From the cell containing the given text, extract its center point as [X, Y] coordinate. 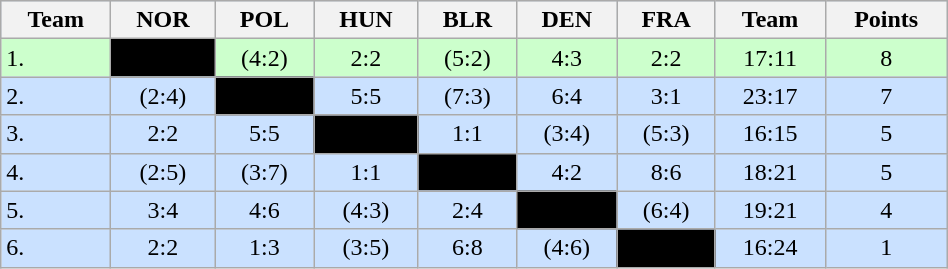
4:2 [567, 172]
8 [886, 58]
6:8 [467, 248]
6. [56, 248]
2:4 [467, 210]
4:3 [567, 58]
Points [886, 20]
HUN [366, 20]
19:21 [770, 210]
POL [264, 20]
(3:4) [567, 134]
BLR [467, 20]
4. [56, 172]
1. [56, 58]
4 [886, 210]
(3:5) [366, 248]
(4:6) [567, 248]
(3:7) [264, 172]
3:4 [164, 210]
(7:3) [467, 96]
(5:3) [666, 134]
3:1 [666, 96]
3. [56, 134]
23:17 [770, 96]
(2:5) [164, 172]
16:15 [770, 134]
17:11 [770, 58]
1 [886, 248]
7 [886, 96]
DEN [567, 20]
(5:2) [467, 58]
(2:4) [164, 96]
8:6 [666, 172]
(4:3) [366, 210]
1:3 [264, 248]
4:6 [264, 210]
NOR [164, 20]
(6:4) [666, 210]
18:21 [770, 172]
(4:2) [264, 58]
6:4 [567, 96]
2. [56, 96]
FRA [666, 20]
5. [56, 210]
16:24 [770, 248]
